Identify which cell holds the provided text, then report its (x, y) central coordinate. 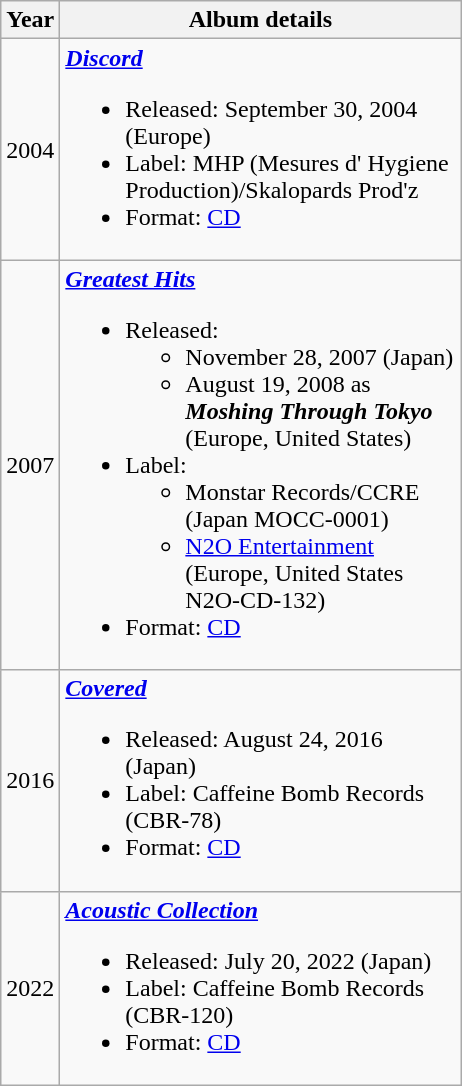
Acoustic CollectionReleased: July 20, 2022 (Japan)Label: Caffeine Bomb Records (CBR-120)Format: CD (260, 988)
Year (30, 20)
Album details (260, 20)
DiscordReleased: September 30, 2004 (Europe)Label: MHP (Mesures d' Hygiene Production)/Skalopards Prod'zFormat: CD (260, 150)
CoveredReleased: August 24, 2016 (Japan)Label: Caffeine Bomb Records (CBR-78)Format: CD (260, 780)
2016 (30, 780)
2022 (30, 988)
2004 (30, 150)
2007 (30, 465)
